Find where the given text appears and provide that cell's center as (x, y) coordinate. 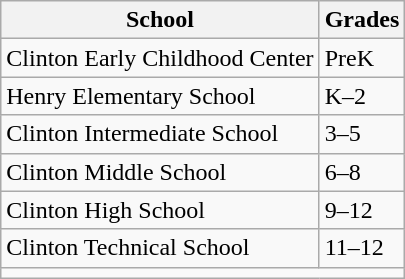
Clinton High School (160, 210)
9–12 (362, 210)
3–5 (362, 134)
Henry Elementary School (160, 96)
Clinton Middle School (160, 172)
Clinton Early Childhood Center (160, 58)
K–2 (362, 96)
11–12 (362, 248)
PreK (362, 58)
6–8 (362, 172)
Clinton Technical School (160, 248)
School (160, 20)
Clinton Intermediate School (160, 134)
Grades (362, 20)
